Find where the given text appears and provide that cell's center as [x, y] coordinate. 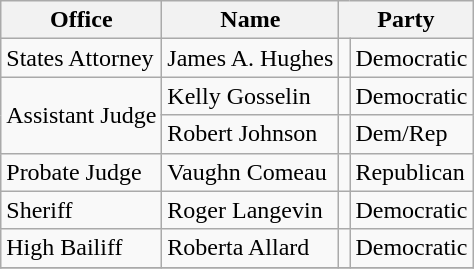
Vaughn Comeau [250, 172]
States Attorney [82, 58]
Name [250, 20]
Kelly Gosselin [250, 96]
High Bailiff [82, 248]
Robert Johnson [250, 134]
James A. Hughes [250, 58]
Republican [412, 172]
Roger Langevin [250, 210]
Sheriff [82, 210]
Party [406, 20]
Office [82, 20]
Probate Judge [82, 172]
Dem/Rep [412, 134]
Assistant Judge [82, 115]
Roberta Allard [250, 248]
